For the text-containing cell, return its midpoint in (X, Y) coordinate format. 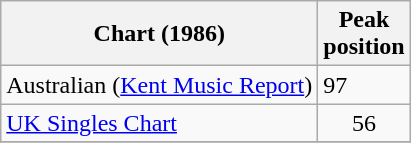
56 (364, 123)
UK Singles Chart (160, 123)
Peakposition (364, 34)
Australian (Kent Music Report) (160, 85)
97 (364, 85)
Chart (1986) (160, 34)
